Capture the cell that displays the provided text and extract its [x, y] central coordinate. 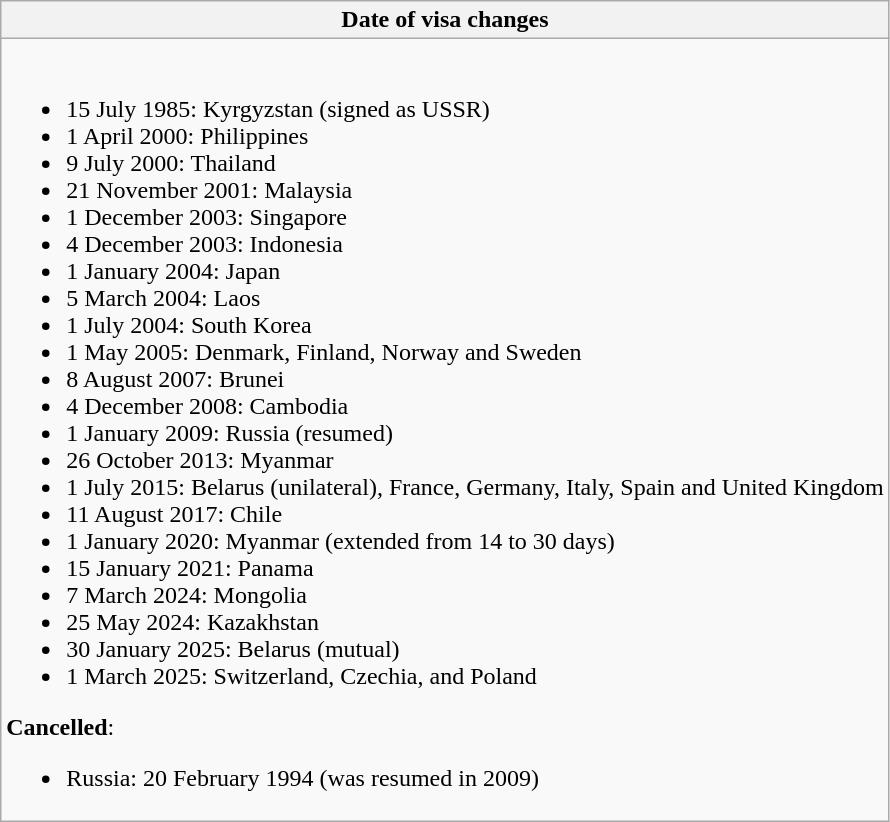
Date of visa changes [445, 20]
